From the cell containing the given text, extract its center point as (x, y) coordinate. 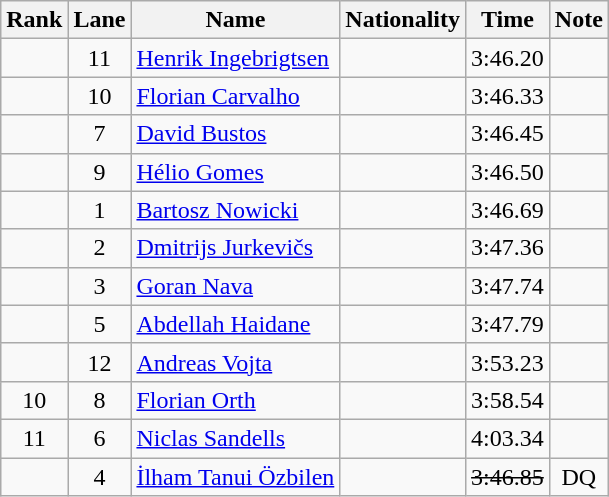
Abdellah Haidane (236, 324)
5 (100, 324)
Nationality (403, 20)
Florian Orth (236, 400)
Henrik Ingebrigtsen (236, 58)
Niclas Sandells (236, 438)
8 (100, 400)
3 (100, 286)
3:46.45 (508, 134)
DQ (578, 477)
Goran Nava (236, 286)
4:03.34 (508, 438)
12 (100, 362)
2 (100, 248)
7 (100, 134)
3:47.74 (508, 286)
Lane (100, 20)
Hélio Gomes (236, 172)
3:47.79 (508, 324)
1 (100, 210)
3:46.50 (508, 172)
Bartosz Nowicki (236, 210)
İlham Tanui Özbilen (236, 477)
Dmitrijs Jurkevičs (236, 248)
Time (508, 20)
Note (578, 20)
Florian Carvalho (236, 96)
Name (236, 20)
3:53.23 (508, 362)
3:46.20 (508, 58)
4 (100, 477)
9 (100, 172)
3:46.69 (508, 210)
3:47.36 (508, 248)
3:46.85 (508, 477)
David Bustos (236, 134)
Rank (34, 20)
3:58.54 (508, 400)
Andreas Vojta (236, 362)
3:46.33 (508, 96)
6 (100, 438)
